Find where the given text appears and provide that cell's center as [X, Y] coordinate. 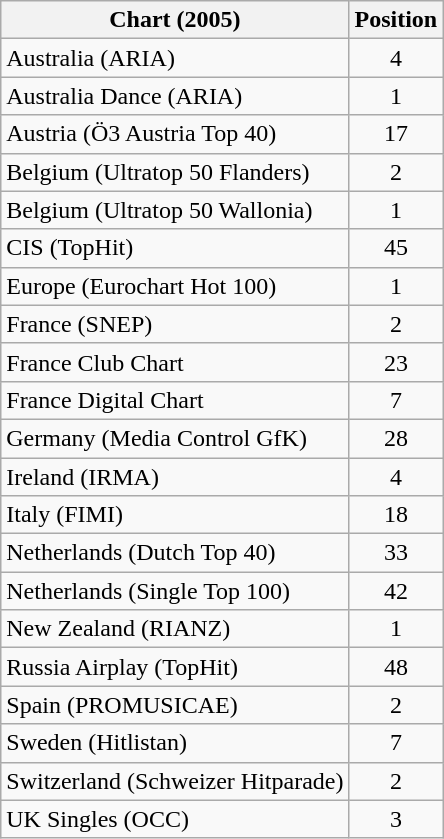
Austria (Ö3 Austria Top 40) [175, 134]
Belgium (Ultratop 50 Flanders) [175, 172]
Germany (Media Control GfK) [175, 438]
France Club Chart [175, 362]
17 [396, 134]
Position [396, 20]
CIS (TopHit) [175, 248]
Spain (PROMUSICAE) [175, 705]
Netherlands (Dutch Top 40) [175, 553]
28 [396, 438]
Belgium (Ultratop 50 Wallonia) [175, 210]
Switzerland (Schweizer Hitparade) [175, 781]
Netherlands (Single Top 100) [175, 591]
Europe (Eurochart Hot 100) [175, 286]
France (SNEP) [175, 324]
Australia (ARIA) [175, 58]
23 [396, 362]
42 [396, 591]
UK Singles (OCC) [175, 819]
France Digital Chart [175, 400]
Sweden (Hitlistan) [175, 743]
Chart (2005) [175, 20]
Ireland (IRMA) [175, 477]
Russia Airplay (TopHit) [175, 667]
New Zealand (RIANZ) [175, 629]
18 [396, 515]
33 [396, 553]
48 [396, 667]
3 [396, 819]
Australia Dance (ARIA) [175, 96]
45 [396, 248]
Italy (FIMI) [175, 515]
